Extract the (X, Y) coordinate from the center of the cell holding the provided text.  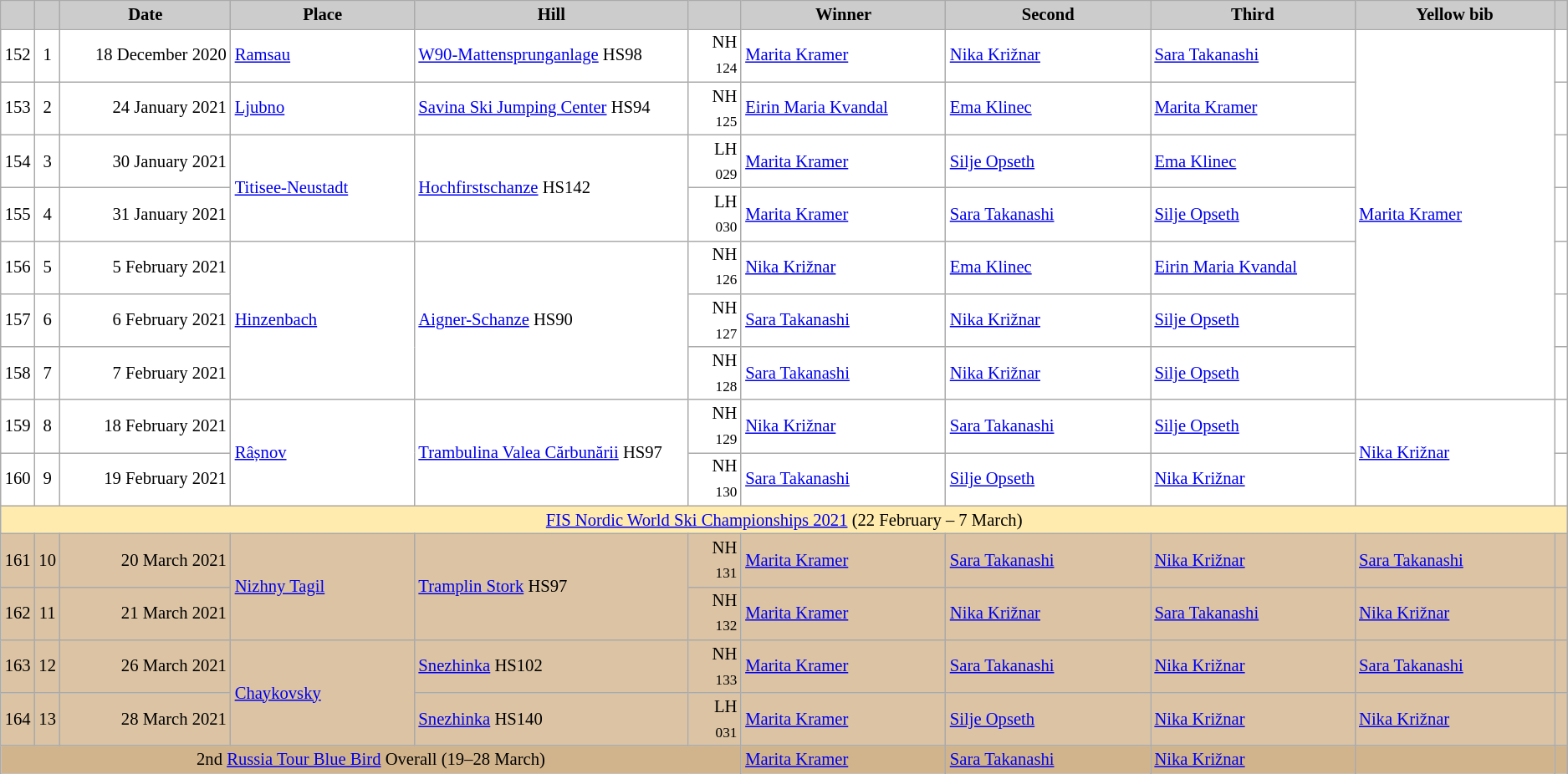
Second (1049, 14)
1 (47, 55)
156 (18, 267)
Third (1253, 14)
164 (18, 719)
NH 126 (714, 267)
154 (18, 160)
9 (47, 478)
Savina Ski Jumping Center HS94 (551, 109)
152 (18, 55)
19 February 2021 (146, 478)
NH 128 (714, 373)
30 January 2021 (146, 160)
FIS Nordic World Ski Championships 2021 (22 February – 7 March) (784, 520)
24 January 2021 (146, 109)
5 (47, 267)
LH 030 (714, 214)
Chaykovsky (323, 692)
18 December 2020 (146, 55)
163 (18, 665)
11 (47, 614)
155 (18, 214)
NH 130 (714, 478)
NH 132 (714, 614)
Hinzenbach (323, 320)
162 (18, 614)
20 March 2021 (146, 560)
Nizhny Tagil (323, 587)
28 March 2021 (146, 719)
160 (18, 478)
NH 125 (714, 109)
31 January 2021 (146, 214)
Ramsau (323, 55)
2 (47, 109)
161 (18, 560)
Râșnov (323, 453)
157 (18, 319)
153 (18, 109)
W90-Mattensprunganlage HS98 (551, 55)
LH 029 (714, 160)
NH 133 (714, 665)
NH 127 (714, 319)
NH 124 (714, 55)
Trambulina Valea Cărbunării HS97 (551, 453)
18 February 2021 (146, 426)
Hochfirstschanze HS142 (551, 187)
NH 129 (714, 426)
Hill (551, 14)
10 (47, 560)
7 (47, 373)
Ljubno (323, 109)
Winner (843, 14)
Snezhinka HS140 (551, 719)
LH 031 (714, 719)
12 (47, 665)
7 February 2021 (146, 373)
NH 131 (714, 560)
26 March 2021 (146, 665)
Titisee-Neustadt (323, 187)
Yellow bib (1455, 14)
4 (47, 214)
6 February 2021 (146, 319)
5 February 2021 (146, 267)
Tramplin Stork HS97 (551, 587)
8 (47, 426)
3 (47, 160)
Date (146, 14)
158 (18, 373)
Aigner-Schanze HS90 (551, 320)
2nd Russia Tour Blue Bird Overall (19–28 March) (371, 760)
Place (323, 14)
13 (47, 719)
Snezhinka HS102 (551, 665)
159 (18, 426)
21 March 2021 (146, 614)
6 (47, 319)
